From the cell containing the given text, extract its center point as [x, y] coordinate. 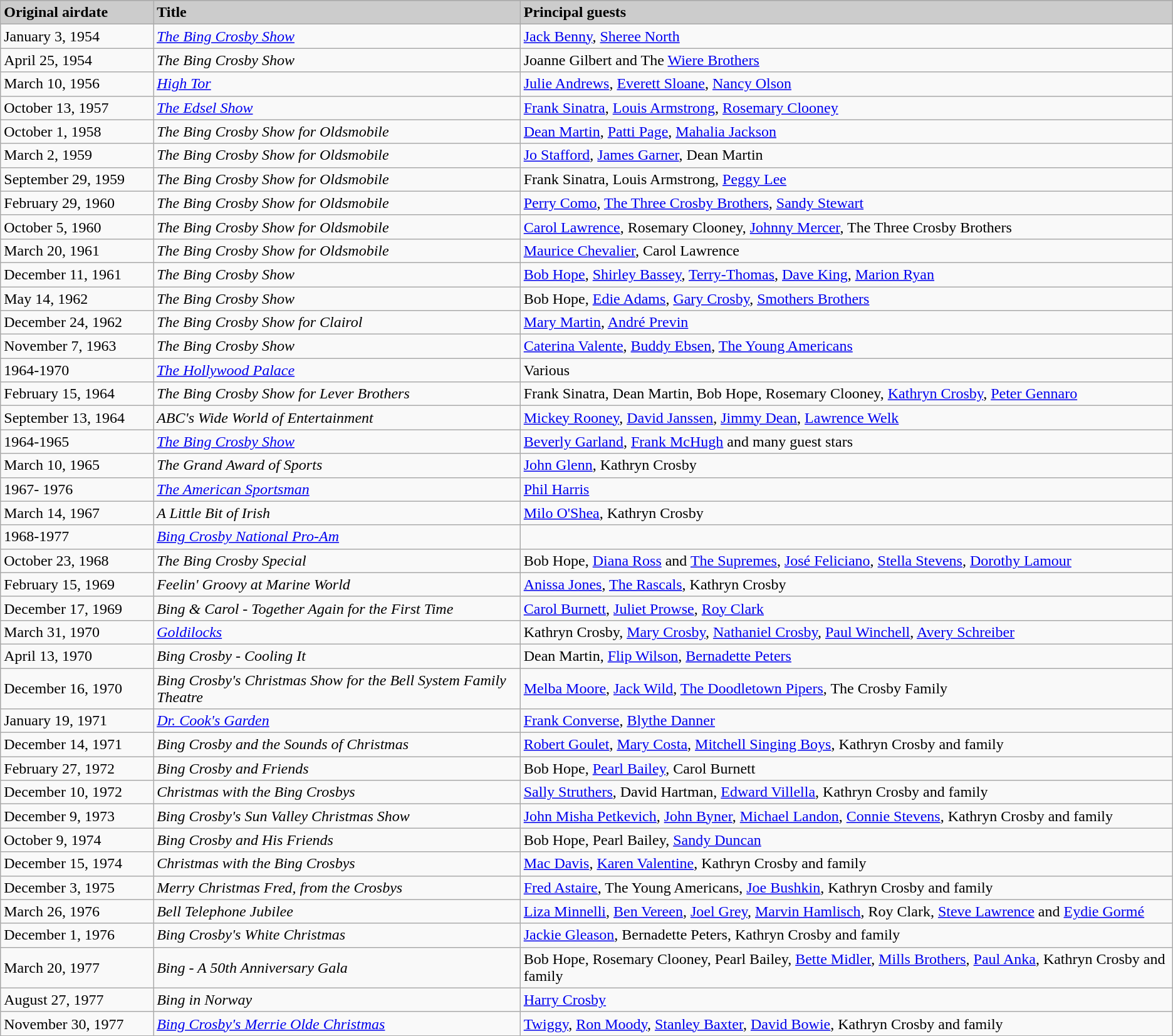
1967- 1976 [77, 489]
December 10, 1972 [77, 792]
October 23, 1968 [77, 561]
January 19, 1971 [77, 721]
Bob Hope, Edie Adams, Gary Crosby, Smothers Brothers [846, 299]
Bing & Carol - Together Again for the First Time [337, 608]
The American Sportsman [337, 489]
September 29, 1959 [77, 179]
August 27, 1977 [77, 1000]
April 25, 1954 [77, 60]
December 9, 1973 [77, 816]
April 13, 1970 [77, 656]
Anissa Jones, The Rascals, Kathryn Crosby [846, 584]
March 31, 1970 [77, 632]
November 30, 1977 [77, 1023]
Beverly Garland, Frank McHugh and many guest stars [846, 442]
Jack Benny, Sheree North [846, 36]
Frank Converse, Blythe Danner [846, 721]
Bing Crosby and His Friends [337, 840]
December 17, 1969 [77, 608]
Maurice Chevalier, Carol Lawrence [846, 251]
Bob Hope, Shirley Bassey, Terry-Thomas, Dave King, Marion Ryan [846, 274]
Frank Sinatra, Louis Armstrong, Rosemary Clooney [846, 108]
December 24, 1962 [77, 323]
November 7, 1963 [77, 346]
High Tor [337, 84]
Phil Harris [846, 489]
Bing Crosby's White Christmas [337, 935]
Carol Burnett, Juliet Prowse, Roy Clark [846, 608]
March 20, 1977 [77, 967]
Dr. Cook's Garden [337, 721]
John Misha Petkevich, John Byner, Michael Landon, Connie Stevens, Kathryn Crosby and family [846, 816]
Bing Crosby and the Sounds of Christmas [337, 745]
March 20, 1961 [77, 251]
October 13, 1957 [77, 108]
Jo Stafford, James Garner, Dean Martin [846, 155]
Joanne Gilbert and The Wiere Brothers [846, 60]
Various [846, 370]
February 15, 1964 [77, 394]
Robert Goulet, Mary Costa, Mitchell Singing Boys, Kathryn Crosby and family [846, 745]
Jackie Gleason, Bernadette Peters, Kathryn Crosby and family [846, 935]
October 5, 1960 [77, 227]
Harry Crosby [846, 1000]
December 14, 1971 [77, 745]
Bob Hope, Pearl Bailey, Sandy Duncan [846, 840]
Title [337, 13]
Frank Sinatra, Louis Armstrong, Peggy Lee [846, 179]
Bob Hope, Pearl Bailey, Carol Burnett [846, 769]
Carol Lawrence, Rosemary Clooney, Johnny Mercer, The Three Crosby Brothers [846, 227]
October 9, 1974 [77, 840]
Feelin' Groovy at Marine World [337, 584]
Bing Crosby - Cooling It [337, 656]
Bing Crosby National Pro-Am [337, 537]
Caterina Valente, Buddy Ebsen, The Young Americans [846, 346]
1964-1970 [77, 370]
March 14, 1967 [77, 513]
March 26, 1976 [77, 911]
The Hollywood Palace [337, 370]
Goldilocks [337, 632]
ABC's Wide World of Entertainment [337, 418]
February 29, 1960 [77, 203]
February 27, 1972 [77, 769]
Bing Crosby's Merrie Olde Christmas [337, 1023]
Bing Crosby's Sun Valley Christmas Show [337, 816]
The Bing Crosby Show for Clairol [337, 323]
Mickey Rooney, David Janssen, Jimmy Dean, Lawrence Welk [846, 418]
The Bing Crosby Special [337, 561]
Melba Moore, Jack Wild, The Doodletown Pipers, The Crosby Family [846, 688]
Bell Telephone Jubilee [337, 911]
1968-1977 [77, 537]
February 15, 1969 [77, 584]
Kathryn Crosby, Mary Crosby, Nathaniel Crosby, Paul Winchell, Avery Schreiber [846, 632]
A Little Bit of Irish [337, 513]
Julie Andrews, Everett Sloane, Nancy Olson [846, 84]
March 10, 1965 [77, 465]
September 13, 1964 [77, 418]
Frank Sinatra, Dean Martin, Bob Hope, Rosemary Clooney, Kathryn Crosby, Peter Gennaro [846, 394]
Bob Hope, Rosemary Clooney, Pearl Bailey, Bette Midler, Mills Brothers, Paul Anka, Kathryn Crosby and family [846, 967]
Bing in Norway [337, 1000]
Twiggy, Ron Moody, Stanley Baxter, David Bowie, Kathryn Crosby and family [846, 1023]
Sally Struthers, David Hartman, Edward Villella, Kathryn Crosby and family [846, 792]
Fred Astaire, The Young Americans, Joe Bushkin, Kathryn Crosby and family [846, 888]
December 3, 1975 [77, 888]
John Glenn, Kathryn Crosby [846, 465]
Principal guests [846, 13]
Liza Minnelli, Ben Vereen, Joel Grey, Marvin Hamlisch, Roy Clark, Steve Lawrence and Eydie Gormé [846, 911]
October 1, 1958 [77, 132]
1964-1965 [77, 442]
March 2, 1959 [77, 155]
Bing - A 50th Anniversary Gala [337, 967]
Perry Como, The Three Crosby Brothers, Sandy Stewart [846, 203]
March 10, 1956 [77, 84]
December 1, 1976 [77, 935]
Bob Hope, Diana Ross and The Supremes, José Feliciano, Stella Stevens, Dorothy Lamour [846, 561]
Milo O'Shea, Kathryn Crosby [846, 513]
The Edsel Show [337, 108]
The Grand Award of Sports [337, 465]
Merry Christmas Fred, from the Crosbys [337, 888]
Original airdate [77, 13]
Mary Martin, André Previn [846, 323]
Dean Martin, Patti Page, Mahalia Jackson [846, 132]
Mac Davis, Karen Valentine, Kathryn Crosby and family [846, 864]
The Bing Crosby Show for Lever Brothers [337, 394]
December 16, 1970 [77, 688]
May 14, 1962 [77, 299]
January 3, 1954 [77, 36]
Bing Crosby's Christmas Show for the Bell System Family Theatre [337, 688]
Bing Crosby and Friends [337, 769]
Dean Martin, Flip Wilson, Bernadette Peters [846, 656]
December 15, 1974 [77, 864]
December 11, 1961 [77, 274]
